Return the (X, Y) coordinate for the center point of the cell that contains the specified text.  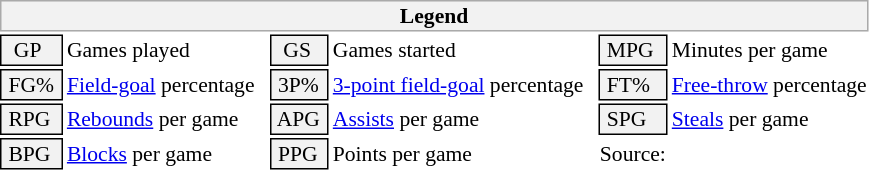
GP (31, 50)
Rebounds per game (166, 120)
3P% (300, 85)
Blocks per game (166, 154)
Field-goal percentage (166, 85)
RPG (31, 120)
APG (300, 120)
Legend (434, 16)
SPG (632, 120)
Steals per game (769, 120)
Assists per game (463, 120)
PPG (300, 154)
GS (300, 50)
BPG (31, 154)
MPG (632, 50)
FG% (31, 85)
3-point field-goal percentage (463, 85)
Minutes per game (769, 50)
FT% (632, 85)
Free-throw percentage (769, 85)
Source: (632, 154)
Games started (463, 50)
Points per game (463, 154)
Games played (166, 50)
